For the text-containing cell, return its midpoint in [X, Y] coordinate format. 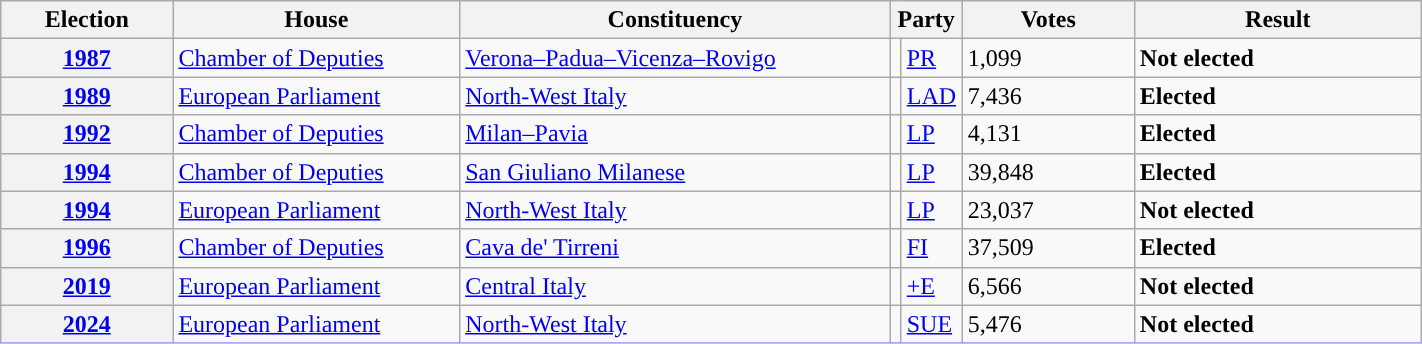
1987 [87, 58]
Cava de' Tirreni [675, 248]
House [316, 20]
Party [926, 20]
1,099 [1048, 58]
7,436 [1048, 96]
Verona–Padua–Vicenza–Rovigo [675, 58]
5,476 [1048, 324]
37,509 [1048, 248]
1996 [87, 248]
23,037 [1048, 210]
San Giuliano Milanese [675, 172]
Central Italy [675, 286]
Result [1278, 20]
PR [932, 58]
1989 [87, 96]
39,848 [1048, 172]
Votes [1048, 20]
+E [932, 286]
4,131 [1048, 134]
2024 [87, 324]
Constituency [675, 20]
2019 [87, 286]
FI [932, 248]
1992 [87, 134]
LAD [932, 96]
6,566 [1048, 286]
Election [87, 20]
Milan–Pavia [675, 134]
SUE [932, 324]
